Determine the [X, Y] coordinate at the center of the cell enclosing the given text.  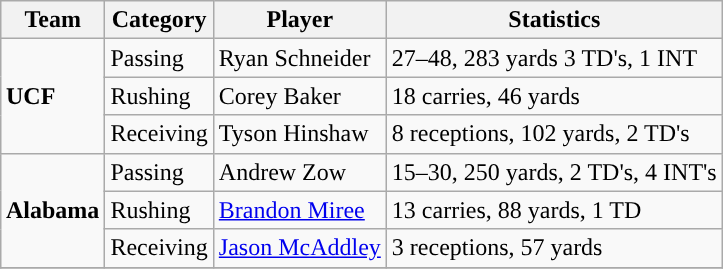
Team [52, 20]
Jason McAddley [300, 248]
27–48, 283 yards 3 TD's, 1 INT [554, 58]
Brandon Miree [300, 210]
13 carries, 88 yards, 1 TD [554, 210]
Category [159, 20]
15–30, 250 yards, 2 TD's, 4 INT's [554, 172]
18 carries, 46 yards [554, 96]
8 receptions, 102 yards, 2 TD's [554, 134]
Statistics [554, 20]
Andrew Zow [300, 172]
Player [300, 20]
Tyson Hinshaw [300, 134]
3 receptions, 57 yards [554, 248]
Ryan Schneider [300, 58]
Corey Baker [300, 96]
Alabama [52, 210]
UCF [52, 96]
